Search for the cell housing the specified text and yield its [x, y] center coordinate. 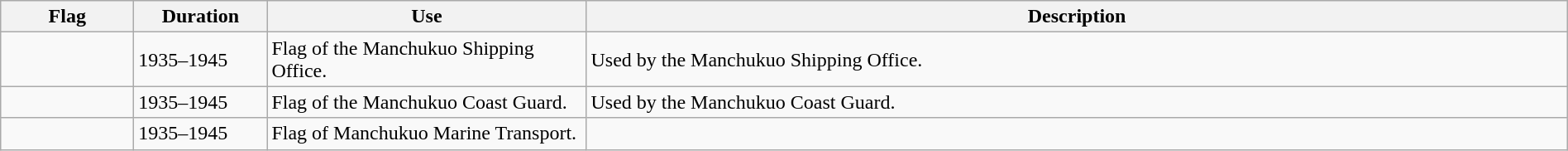
Flag of the Manchukuo Shipping Office. [427, 60]
Flag of the Manchukuo Coast Guard. [427, 102]
Used by the Manchukuo Shipping Office. [1077, 60]
Used by the Manchukuo Coast Guard. [1077, 102]
Flag [68, 17]
Flag of Manchukuo Marine Transport. [427, 134]
Description [1077, 17]
Use [427, 17]
Duration [200, 17]
